Detect which cell encompasses the target text, then output its (X, Y) center coordinate. 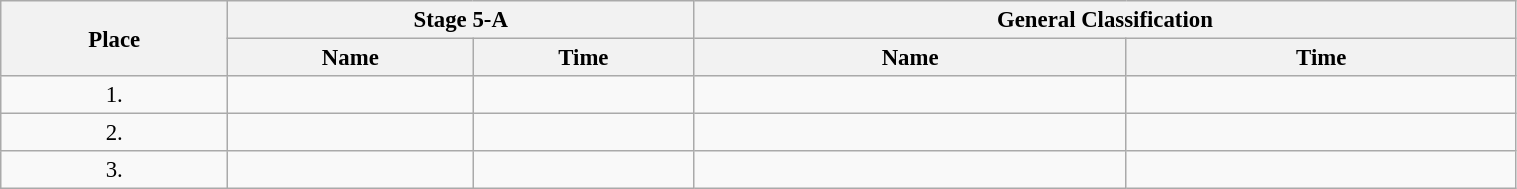
1. (114, 95)
General Classification (1105, 20)
Place (114, 38)
3. (114, 170)
2. (114, 133)
Stage 5-A (461, 20)
